From the cell containing the given text, extract its center point as (x, y) coordinate. 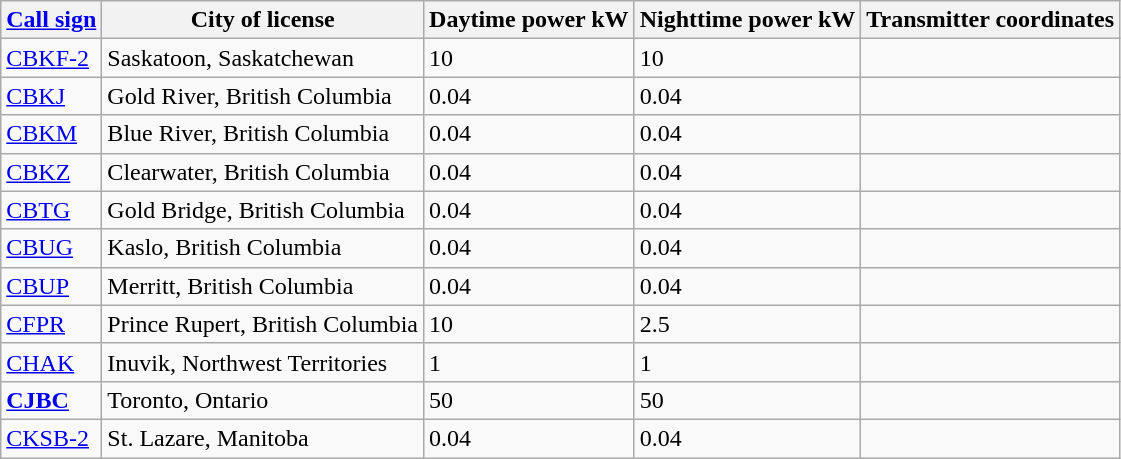
Toronto, Ontario (263, 400)
CBUP (52, 286)
CBKJ (52, 96)
Nighttime power kW (748, 20)
Kaslo, British Columbia (263, 248)
Daytime power kW (530, 20)
CBKZ (52, 172)
Gold Bridge, British Columbia (263, 210)
CBKF-2 (52, 58)
CFPR (52, 324)
CBUG (52, 248)
CBKM (52, 134)
CBTG (52, 210)
Call sign (52, 20)
Clearwater, British Columbia (263, 172)
Inuvik, Northwest Territories (263, 362)
Merritt, British Columbia (263, 286)
Blue River, British Columbia (263, 134)
CJBC (52, 400)
Saskatoon, Saskatchewan (263, 58)
City of license (263, 20)
St. Lazare, Manitoba (263, 438)
2.5 (748, 324)
Prince Rupert, British Columbia (263, 324)
Transmitter coordinates (990, 20)
Gold River, British Columbia (263, 96)
CHAK (52, 362)
CKSB-2 (52, 438)
